From the cell containing the given text, extract its center point as (X, Y) coordinate. 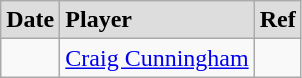
Ref (278, 20)
Craig Cunningham (157, 58)
Date (30, 20)
Player (157, 20)
